Find where the given text appears and provide that cell's center as [x, y] coordinate. 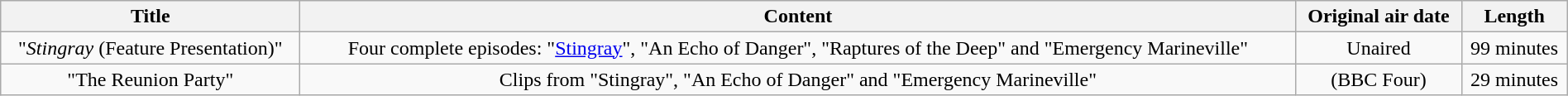
99 minutes [1514, 48]
29 minutes [1514, 79]
Four complete episodes: "Stingray", "An Echo of Danger", "Raptures of the Deep" and "Emergency Marineville" [798, 48]
Unaired [1379, 48]
(BBC Four) [1379, 79]
"Stingray (Feature Presentation)" [151, 48]
Clips from "Stingray", "An Echo of Danger" and "Emergency Marineville" [798, 79]
Length [1514, 17]
Title [151, 17]
Content [798, 17]
Original air date [1379, 17]
"The Reunion Party" [151, 79]
